Return [X, Y] of the center of cell containing provided text 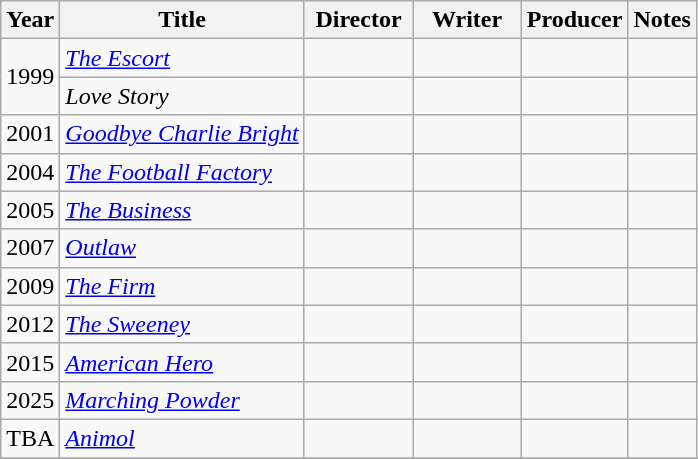
The Escort [182, 58]
2005 [30, 210]
2025 [30, 400]
Title [182, 20]
Notes [662, 20]
The Business [182, 210]
American Hero [182, 362]
The Football Factory [182, 172]
2001 [30, 134]
2004 [30, 172]
2012 [30, 324]
Marching Powder [182, 400]
2009 [30, 286]
Year [30, 20]
Outlaw [182, 248]
Director [358, 20]
Producer [574, 20]
Goodbye Charlie Bright [182, 134]
2015 [30, 362]
Love Story [182, 96]
Animol [182, 438]
1999 [30, 77]
The Firm [182, 286]
2007 [30, 248]
The Sweeney [182, 324]
TBA [30, 438]
Writer [468, 20]
